Extract the (x, y) coordinate from the center of the cell holding the provided text.  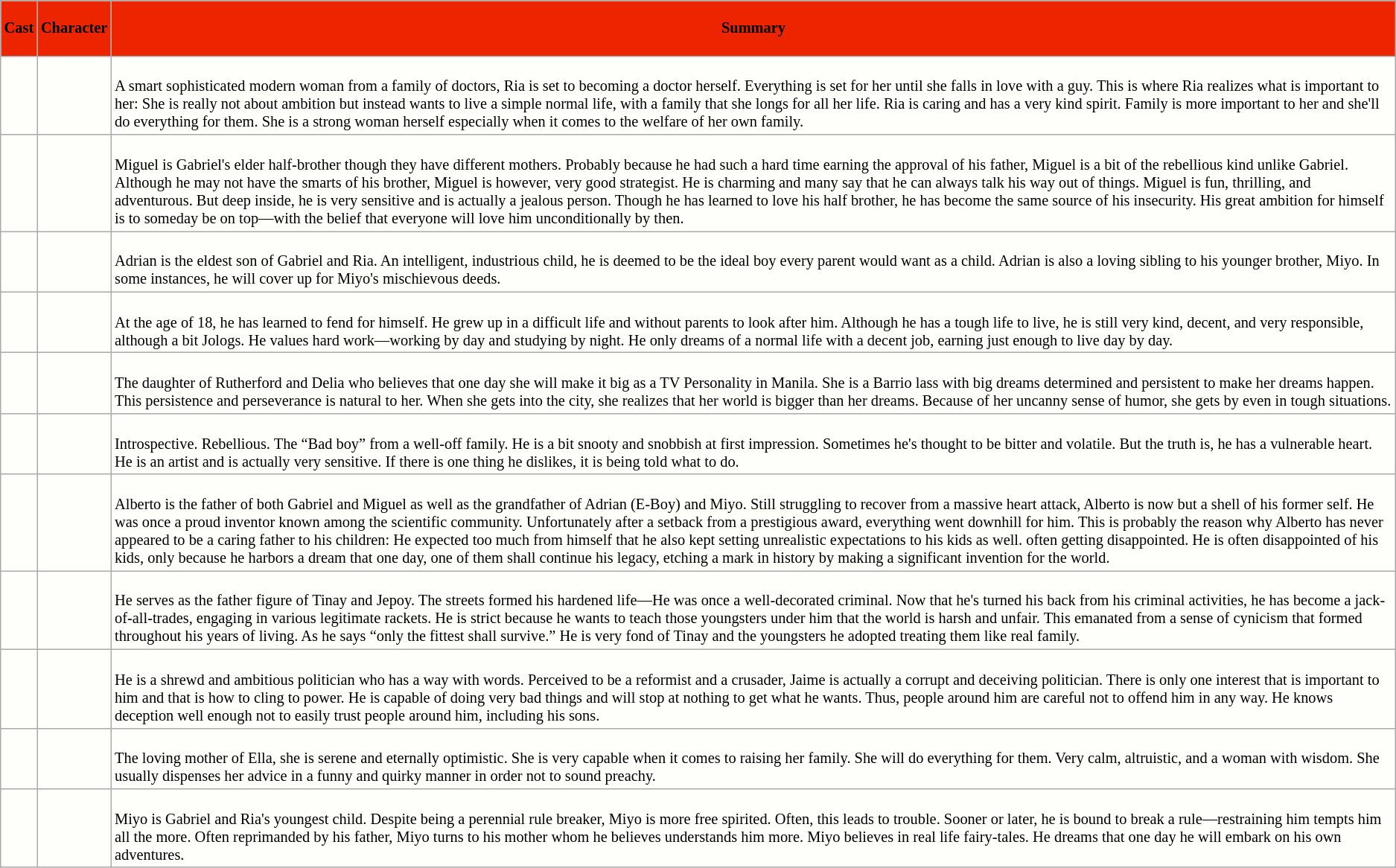
Summary (753, 28)
Character (74, 28)
Cast (19, 28)
